Pinpoint the cell where the given text exists, returning its [x, y] midpoint coordinate. 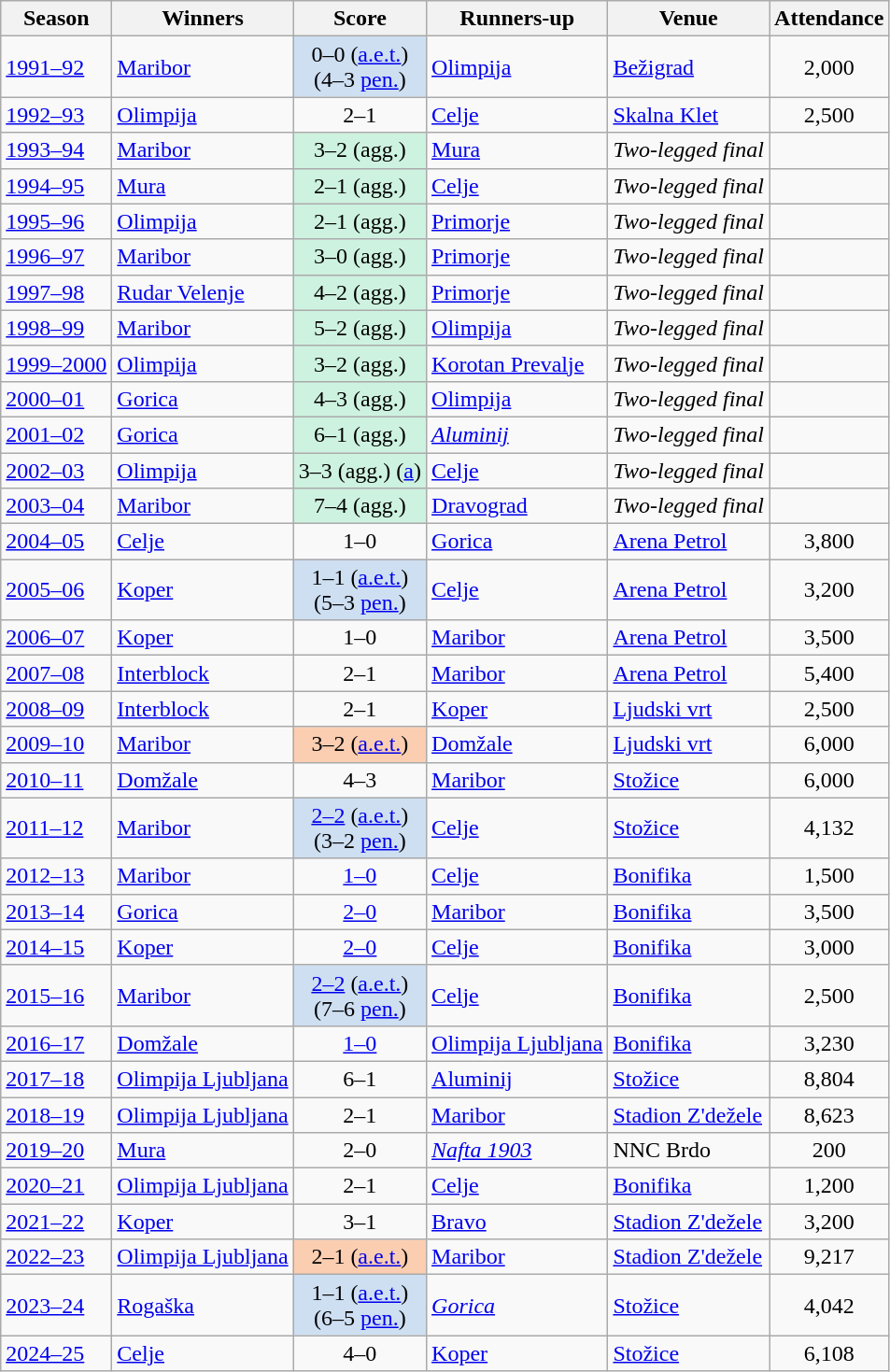
1996–97 [56, 257]
5–2 (agg.) [360, 328]
9,217 [829, 1257]
2004–05 [56, 542]
2018–19 [56, 1114]
Rogaška [203, 1306]
1,500 [829, 876]
2012–13 [56, 876]
Bežigrad [689, 67]
1–1 (a.e.t.)(6–5 pen.) [360, 1306]
1995–96 [56, 221]
1993–94 [56, 150]
2013–14 [56, 912]
2011–12 [56, 827]
1992–93 [56, 115]
2024–25 [56, 1353]
Korotan Prevalje [517, 363]
2022–23 [56, 1257]
2–1 (a.e.t.) [360, 1257]
6–1 (agg.) [360, 434]
8,623 [829, 1114]
2000–01 [56, 399]
2–2 (a.e.t.)(7–6 pen.) [360, 996]
0–0 (a.e.t.)(4–3 pen.) [360, 67]
2015–16 [56, 996]
2020–21 [56, 1186]
Venue [689, 19]
4,132 [829, 827]
2008–09 [56, 709]
3–1 [360, 1222]
2,000 [829, 67]
3,800 [829, 542]
1,200 [829, 1186]
4–3 [360, 780]
2006–07 [56, 638]
1999–2000 [56, 363]
1998–99 [56, 328]
4–2 (agg.) [360, 292]
Winners [203, 19]
3,000 [829, 947]
4–0 [360, 1353]
Bravo [517, 1222]
2002–03 [56, 470]
2021–22 [56, 1222]
3–0 (agg.) [360, 257]
2005–06 [56, 590]
4–3 (agg.) [360, 399]
2023–24 [56, 1306]
3–2 (a.e.t.) [360, 744]
1994–95 [56, 186]
2007–08 [56, 673]
3,230 [829, 1043]
1991–92 [56, 67]
1997–98 [56, 292]
Dravograd [517, 506]
2014–15 [56, 947]
8,804 [829, 1079]
Runners-up [517, 19]
Score [360, 19]
4,042 [829, 1306]
Attendance [829, 19]
5,400 [829, 673]
2009–10 [56, 744]
3–3 (agg.) (a) [360, 470]
Skalna Klet [689, 115]
2010–11 [56, 780]
2–2 (a.e.t.)(3–2 pen.) [360, 827]
2019–20 [56, 1151]
2003–04 [56, 506]
2016–17 [56, 1043]
7–4 (agg.) [360, 506]
6–1 [360, 1079]
Nafta 1903 [517, 1151]
NNC Brdo [689, 1151]
200 [829, 1151]
Rudar Velenje [203, 292]
6,108 [829, 1353]
Season [56, 19]
2017–18 [56, 1079]
1–1 (a.e.t.)(5–3 pen.) [360, 590]
2001–02 [56, 434]
